Scan for the cell matching the given text and deliver its (x, y) coordinate at center. 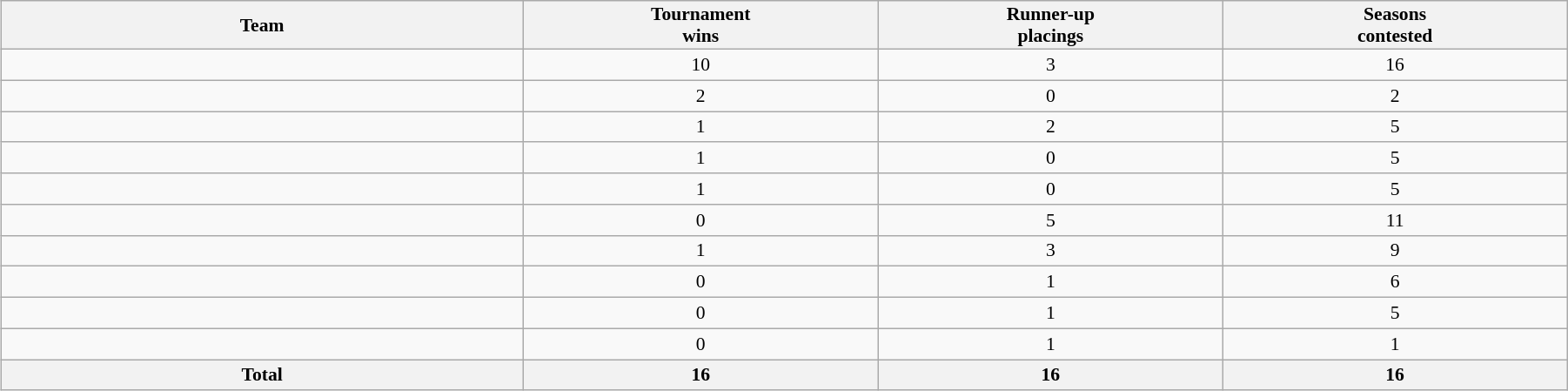
11 (1395, 220)
Team (262, 25)
Total (262, 375)
10 (700, 65)
Runner-upplacings (1050, 25)
9 (1395, 251)
Tournamentwins (700, 25)
Seasonscontested (1395, 25)
6 (1395, 282)
